Identify which cell holds the provided text, then report its (X, Y) central coordinate. 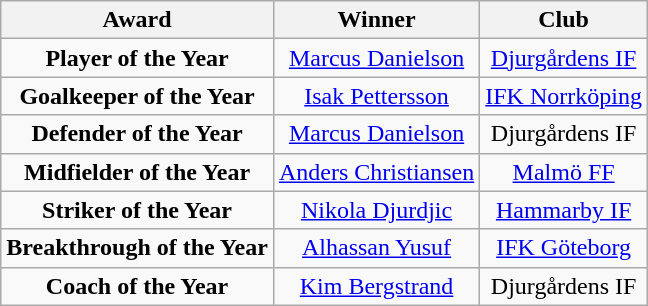
IFK Norrköping (564, 96)
Kim Bergstrand (376, 286)
Defender of the Year (138, 134)
Coach of the Year (138, 286)
Alhassan Yusuf (376, 248)
Player of the Year (138, 58)
Hammarby IF (564, 210)
Club (564, 20)
Isak Pettersson (376, 96)
Nikola Djurdjic (376, 210)
Malmö FF (564, 172)
Winner (376, 20)
Anders Christiansen (376, 172)
Striker of the Year (138, 210)
IFK Göteborg (564, 248)
Midfielder of the Year (138, 172)
Breakthrough of the Year (138, 248)
Award (138, 20)
Goalkeeper of the Year (138, 96)
